Identify which cell holds the provided text, then report its (x, y) central coordinate. 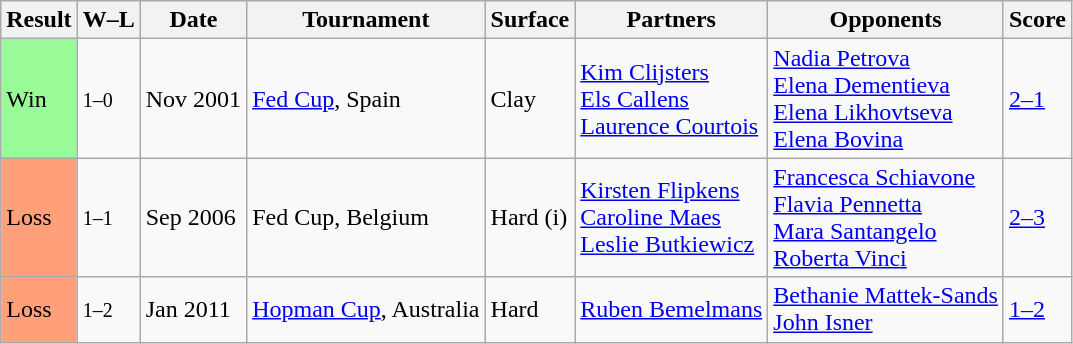
Partners (672, 20)
Date (193, 20)
Result (39, 20)
Ruben Bemelmans (672, 310)
1–1 (108, 218)
Win (39, 98)
Jan 2011 (193, 310)
2–1 (1037, 98)
Opponents (886, 20)
Fed Cup, Belgium (366, 218)
Fed Cup, Spain (366, 98)
Kim Clijsters Els Callens Laurence Courtois (672, 98)
Score (1037, 20)
Francesca Schiavone Flavia Pennetta Mara Santangelo Roberta Vinci (886, 218)
2–3 (1037, 218)
Tournament (366, 20)
W–L (108, 20)
Surface (530, 20)
Hopman Cup, Australia (366, 310)
1–0 (108, 98)
Clay (530, 98)
Kirsten Flipkens Caroline Maes Leslie Butkiewicz (672, 218)
Hard (530, 310)
Nov 2001 (193, 98)
Bethanie Mattek-Sands John Isner (886, 310)
Nadia Petrova Elena Dementieva Elena Likhovtseva Elena Bovina (886, 98)
Sep 2006 (193, 218)
Hard (i) (530, 218)
